Scan for the cell matching the given text and deliver its (x, y) coordinate at center. 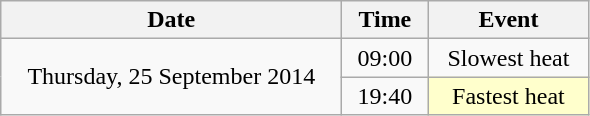
Date (172, 20)
09:00 (385, 58)
Time (385, 20)
Event (508, 20)
Fastest heat (508, 96)
Slowest heat (508, 58)
Thursday, 25 September 2014 (172, 77)
19:40 (385, 96)
